Scan for the cell matching the given text and deliver its (x, y) coordinate at center. 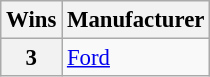
Manufacturer (136, 20)
Ford (136, 58)
3 (32, 58)
Wins (32, 20)
